Detect which cell encompasses the target text, then output its (x, y) center coordinate. 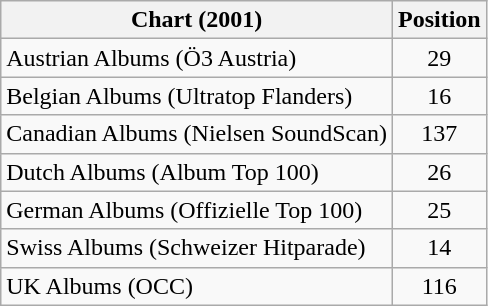
16 (439, 96)
29 (439, 58)
137 (439, 134)
Position (439, 20)
14 (439, 248)
25 (439, 210)
Dutch Albums (Album Top 100) (197, 172)
116 (439, 286)
Austrian Albums (Ö3 Austria) (197, 58)
26 (439, 172)
Chart (2001) (197, 20)
Canadian Albums (Nielsen SoundScan) (197, 134)
German Albums (Offizielle Top 100) (197, 210)
Belgian Albums (Ultratop Flanders) (197, 96)
UK Albums (OCC) (197, 286)
Swiss Albums (Schweizer Hitparade) (197, 248)
